Provide the [X, Y] coordinate of the cell's center where the given text is located.  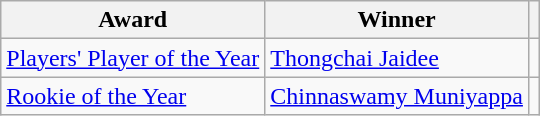
Thongchai Jaidee [397, 58]
Players' Player of the Year [133, 58]
Winner [397, 20]
Chinnaswamy Muniyappa [397, 96]
Award [133, 20]
Rookie of the Year [133, 96]
